From the cell containing the given text, extract its center point as (X, Y) coordinate. 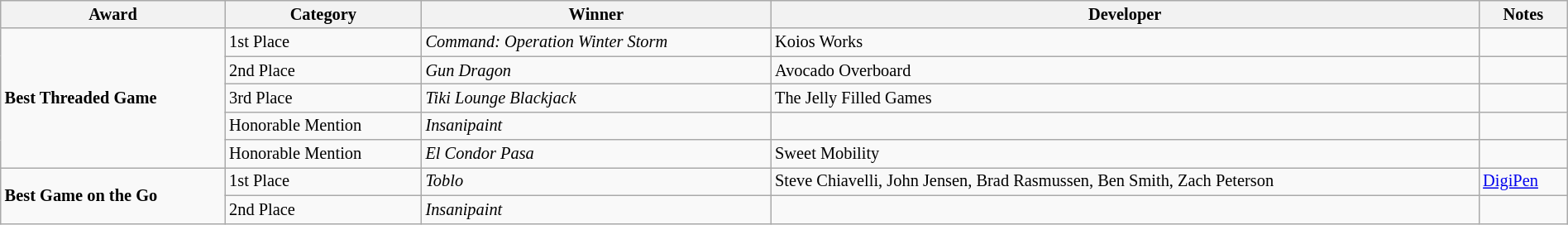
DigiPen (1523, 181)
Gun Dragon (597, 70)
Koios Works (1125, 42)
Avocado Overboard (1125, 70)
Developer (1125, 14)
Category (323, 14)
Best Threaded Game (112, 98)
Tiki Lounge Blackjack (597, 98)
Best Game on the Go (112, 195)
3rd Place (323, 98)
Award (112, 14)
Toblo (597, 181)
Command: Operation Winter Storm (597, 42)
The Jelly Filled Games (1125, 98)
Notes (1523, 14)
Winner (597, 14)
El Condor Pasa (597, 154)
Steve Chiavelli, John Jensen, Brad Rasmussen, Ben Smith, Zach Peterson (1125, 181)
Sweet Mobility (1125, 154)
